For the text-containing cell, return its midpoint in [x, y] coordinate format. 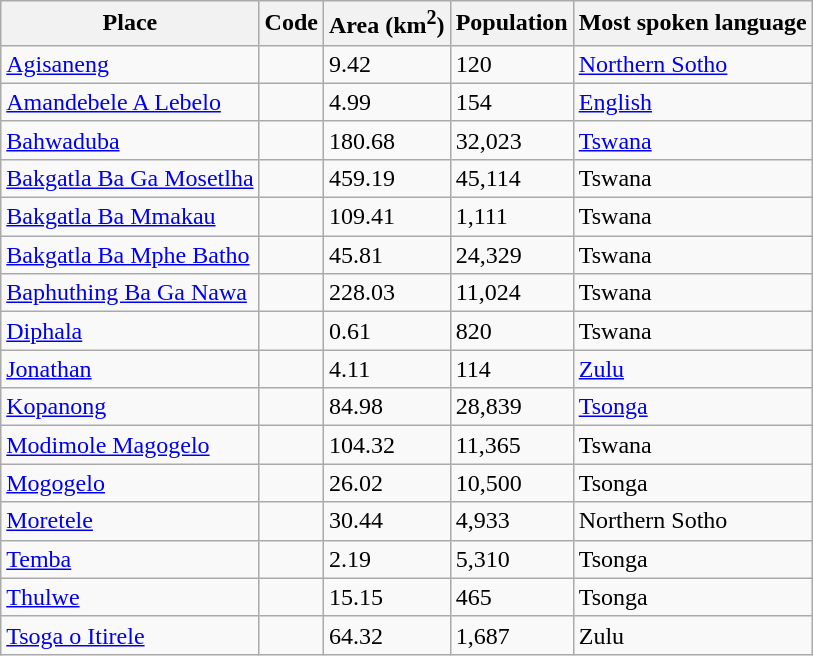
1,111 [512, 217]
Bahwaduba [130, 140]
11,365 [512, 445]
Place [130, 24]
Modimole Magogelo [130, 445]
4.11 [386, 369]
10,500 [512, 483]
Jonathan [130, 369]
45.81 [386, 255]
228.03 [386, 293]
Amandebele A Lebelo [130, 102]
English [692, 102]
109.41 [386, 217]
11,024 [512, 293]
820 [512, 331]
4,933 [512, 521]
30.44 [386, 521]
465 [512, 597]
Population [512, 24]
459.19 [386, 178]
0.61 [386, 331]
Tsoga o Itirele [130, 635]
Mogogelo [130, 483]
9.42 [386, 64]
104.32 [386, 445]
5,310 [512, 559]
120 [512, 64]
Diphala [130, 331]
84.98 [386, 407]
Bakgatla Ba Mmakau [130, 217]
Area (km2) [386, 24]
32,023 [512, 140]
64.32 [386, 635]
15.15 [386, 597]
Bakgatla Ba Mphe Batho [130, 255]
28,839 [512, 407]
Most spoken language [692, 24]
180.68 [386, 140]
4.99 [386, 102]
1,687 [512, 635]
Agisaneng [130, 64]
Bakgatla Ba Ga Mosetlha [130, 178]
154 [512, 102]
Code [291, 24]
24,329 [512, 255]
114 [512, 369]
26.02 [386, 483]
Kopanong [130, 407]
2.19 [386, 559]
Moretele [130, 521]
Baphuthing Ba Ga Nawa [130, 293]
Thulwe [130, 597]
Temba [130, 559]
45,114 [512, 178]
